Provide the (x, y) coordinate of the cell's center where the given text is located.  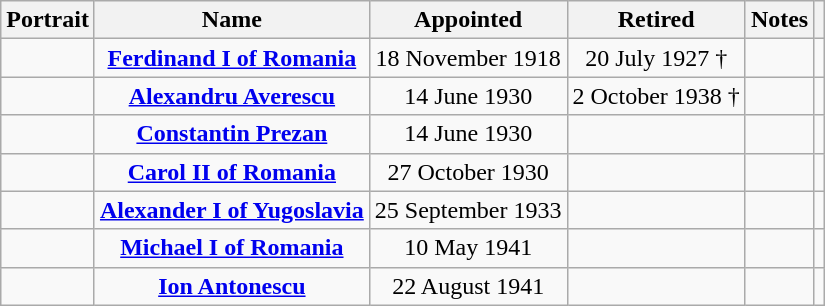
18 November 1918 (468, 58)
Portrait (48, 20)
Notes (779, 20)
Constantin Prezan (232, 134)
27 October 1930 (468, 172)
25 September 1933 (468, 210)
Alexandru Averescu (232, 96)
Retired (656, 20)
Name (232, 20)
Appointed (468, 20)
22 August 1941 (468, 286)
10 May 1941 (468, 248)
Ion Antonescu (232, 286)
Alexander I of Yugoslavia (232, 210)
2 October 1938 † (656, 96)
20 July 1927 † (656, 58)
Michael I of Romania (232, 248)
Carol II of Romania (232, 172)
Ferdinand I of Romania (232, 58)
